Return [x, y] of the center of cell containing provided text 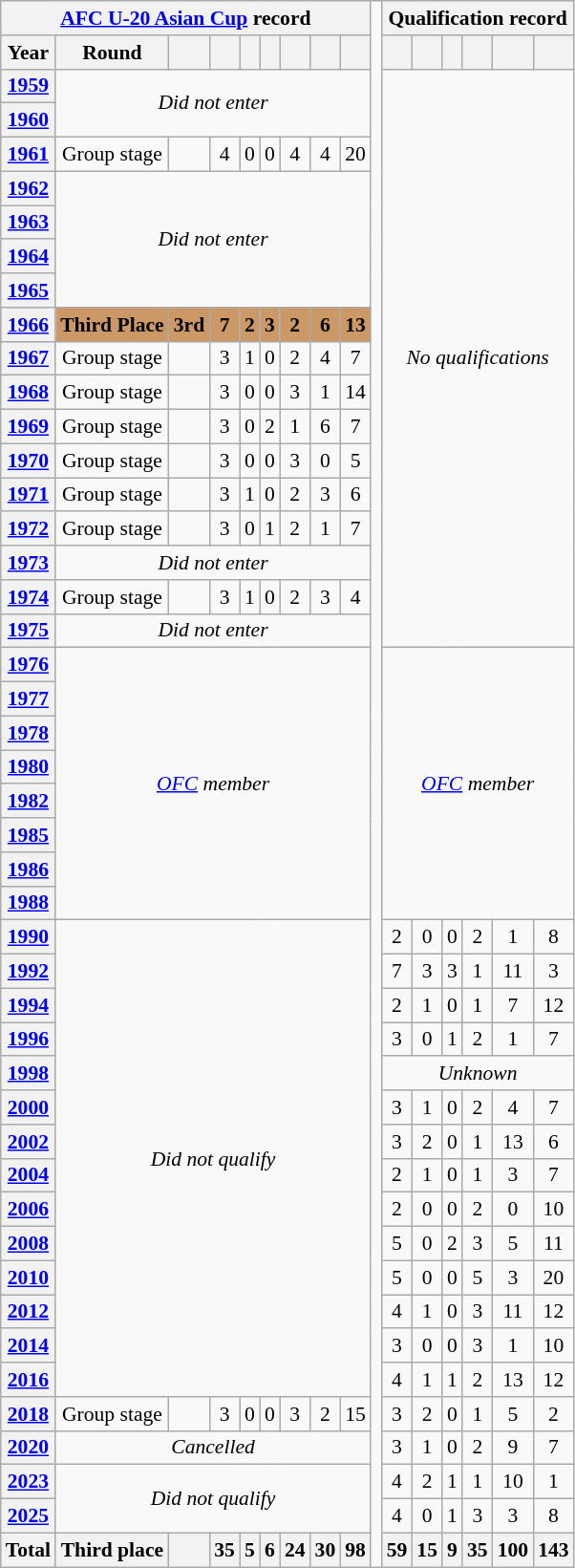
100 [514, 1550]
30 [326, 1550]
1968 [29, 393]
1977 [29, 699]
2006 [29, 1210]
1996 [29, 1040]
1982 [29, 802]
2012 [29, 1312]
1961 [29, 155]
Third Place [113, 325]
1980 [29, 767]
2008 [29, 1244]
1972 [29, 529]
143 [554, 1550]
2025 [29, 1516]
Cancelled [213, 1448]
1963 [29, 223]
2023 [29, 1482]
2016 [29, 1380]
1965 [29, 290]
1960 [29, 120]
Unknown [478, 1074]
2000 [29, 1107]
Qualification record [478, 18]
1978 [29, 733]
1992 [29, 972]
1973 [29, 563]
1986 [29, 870]
1974 [29, 597]
2010 [29, 1278]
1967 [29, 358]
Year [29, 53]
1969 [29, 427]
2018 [29, 1414]
No qualifications [478, 358]
1975 [29, 631]
1976 [29, 665]
1962 [29, 188]
1994 [29, 1005]
1959 [29, 86]
2014 [29, 1346]
Third place [113, 1550]
1988 [29, 903]
3rd [189, 325]
59 [397, 1550]
1970 [29, 461]
1998 [29, 1074]
2004 [29, 1175]
1964 [29, 257]
98 [355, 1550]
14 [355, 393]
Round [113, 53]
1990 [29, 937]
2020 [29, 1448]
1966 [29, 325]
2002 [29, 1142]
AFC U-20 Asian Cup record [185, 18]
1985 [29, 835]
1971 [29, 495]
Total [29, 1550]
24 [295, 1550]
